Return the (x, y) coordinate for the center point of the cell that contains the specified text.  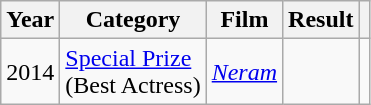
Neram (244, 72)
Film (244, 20)
Result (321, 20)
Special Prize (Best Actress) (133, 72)
2014 (30, 72)
Category (133, 20)
Year (30, 20)
